Capture the cell that displays the provided text and extract its (x, y) central coordinate. 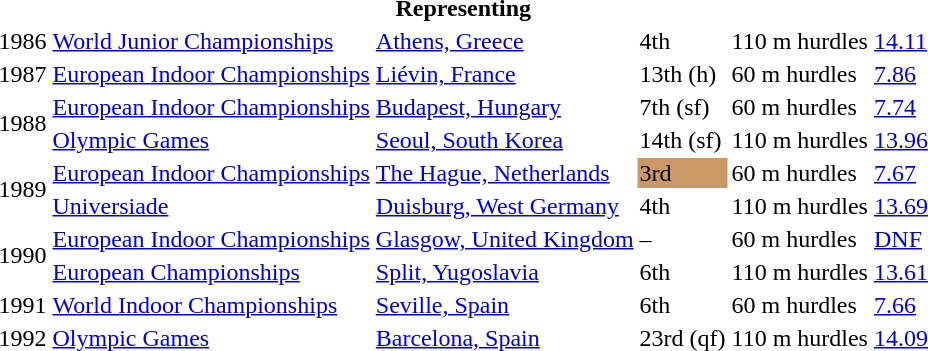
Split, Yugoslavia (504, 272)
European Championships (211, 272)
World Indoor Championships (211, 305)
14th (sf) (682, 140)
Athens, Greece (504, 41)
– (682, 239)
7th (sf) (682, 107)
Olympic Games (211, 140)
Universiade (211, 206)
Seoul, South Korea (504, 140)
The Hague, Netherlands (504, 173)
3rd (682, 173)
Liévin, France (504, 74)
World Junior Championships (211, 41)
Duisburg, West Germany (504, 206)
Budapest, Hungary (504, 107)
13th (h) (682, 74)
Seville, Spain (504, 305)
Glasgow, United Kingdom (504, 239)
